Provide the [X, Y] coordinate of the cell's center where the given text is located.  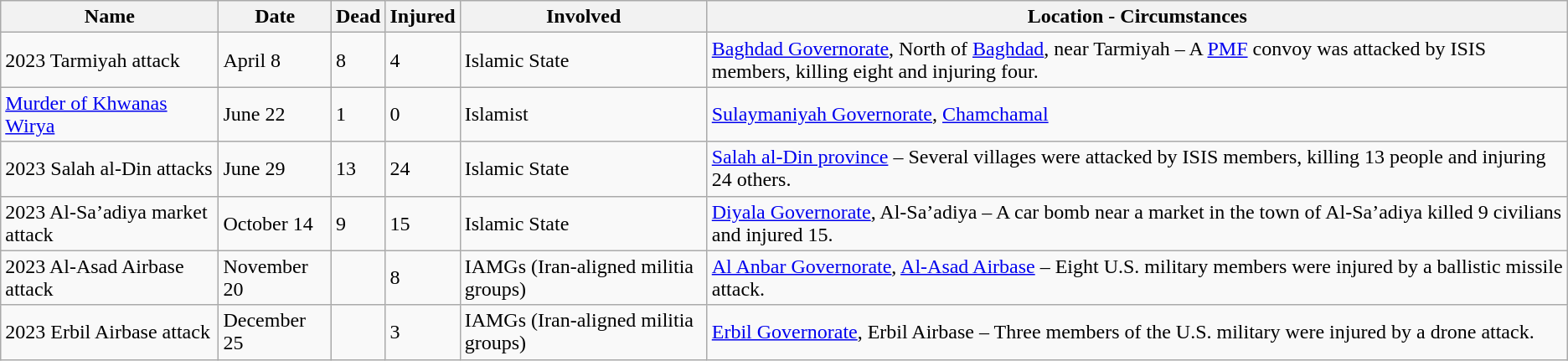
Islamist [583, 114]
Involved [583, 17]
December 25 [275, 332]
Diyala Governorate, Al-Sa’adiya – A car bomb near a market in the town of Al-Sa’adiya killed 9 civilians and injured 15. [1137, 223]
2023 Al-Sa’adiya market attack [110, 223]
Dead [358, 17]
13 [358, 169]
Murder of Khwanas Wirya [110, 114]
Salah al-Din province – Several villages were attacked by ISIS members, killing 13 people and injuring 24 others. [1137, 169]
0 [422, 114]
24 [422, 169]
2023 Tarmiyah attack [110, 60]
9 [358, 223]
Location - Circumstances [1137, 17]
June 29 [275, 169]
4 [422, 60]
Injured [422, 17]
November 20 [275, 278]
2023 Salah al-Din attacks [110, 169]
Date [275, 17]
2023 Al-Asad Airbase attack [110, 278]
June 22 [275, 114]
Baghdad Governorate, North of Baghdad, near Tarmiyah – A PMF convoy was attacked by ISIS members, killing eight and injuring four. [1137, 60]
Sulaymaniyah Governorate, Chamchamal [1137, 114]
1 [358, 114]
October 14 [275, 223]
Name [110, 17]
15 [422, 223]
Erbil Governorate, Erbil Airbase – Three members of the U.S. military were injured by a drone attack. [1137, 332]
3 [422, 332]
April 8 [275, 60]
Al Anbar Governorate, Al-Asad Airbase – Eight U.S. military members were injured by a ballistic missile attack. [1137, 278]
2023 Erbil Airbase attack [110, 332]
